Return the (x, y) coordinate for the center point of the cell that contains the specified text.  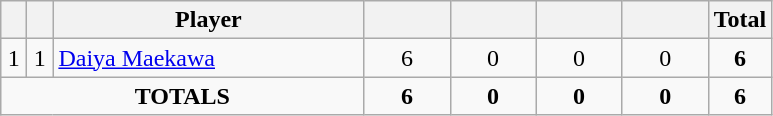
Daiya Maekawa (208, 58)
TOTALS (182, 96)
Player (208, 20)
Total (740, 20)
